Locate the cell with the specified text and output its (X, Y) center coordinate. 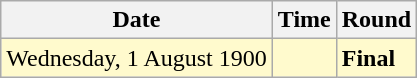
Wednesday, 1 August 1900 (137, 58)
Time (304, 20)
Final (376, 58)
Date (137, 20)
Round (376, 20)
